Output the [x, y] coordinate of the center of the cell containing the given text.  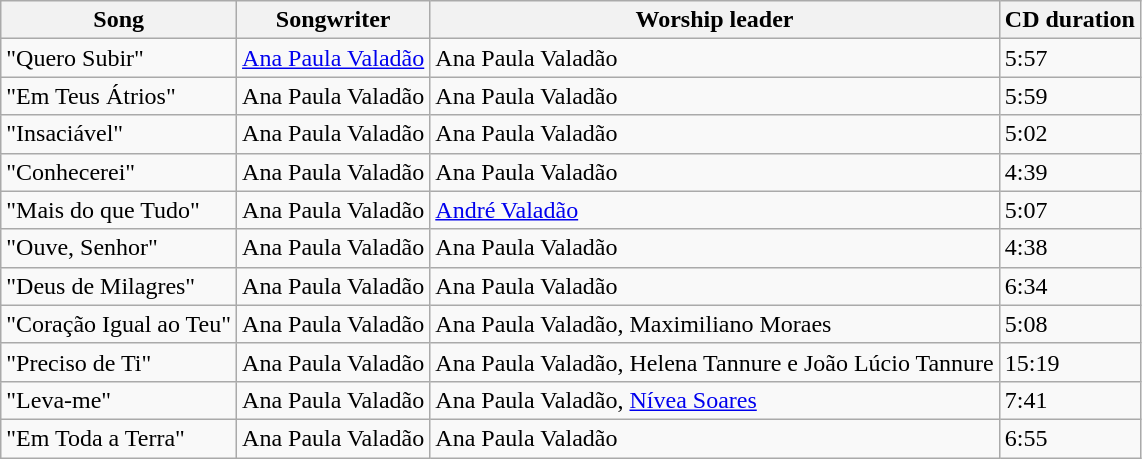
Ana Paula Valadão, Maximiliano Moraes [715, 324]
5:07 [1070, 210]
"Coração Igual ao Teu" [119, 324]
"Quero Subir" [119, 58]
"Conhecerei" [119, 172]
"Mais do que Tudo" [119, 210]
Song [119, 20]
4:39 [1070, 172]
6:55 [1070, 438]
"Em Teus Átrios" [119, 96]
5:08 [1070, 324]
5:02 [1070, 134]
Worship leader [715, 20]
"Leva-me" [119, 400]
CD duration [1070, 20]
"Deus de Milagres" [119, 286]
Songwriter [334, 20]
"Ouve, Senhor" [119, 248]
"Em Toda a Terra" [119, 438]
4:38 [1070, 248]
7:41 [1070, 400]
5:59 [1070, 96]
Ana Paula Valadão, Nívea Soares [715, 400]
André Valadão [715, 210]
5:57 [1070, 58]
6:34 [1070, 286]
15:19 [1070, 362]
Ana Paula Valadão, Helena Tannure e João Lúcio Tannure [715, 362]
"Insaciável" [119, 134]
"Preciso de Ti" [119, 362]
